Extract the (X, Y) coordinate from the center of the cell holding the provided text.  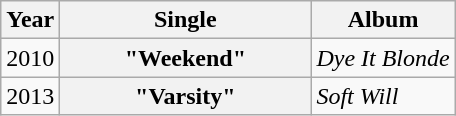
Dye It Blonde (383, 58)
Soft Will (383, 96)
"Varsity" (186, 96)
2013 (30, 96)
2010 (30, 58)
Year (30, 20)
Single (186, 20)
"Weekend" (186, 58)
Album (383, 20)
